Determine the [X, Y] coordinate at the center of the cell enclosing the given text.  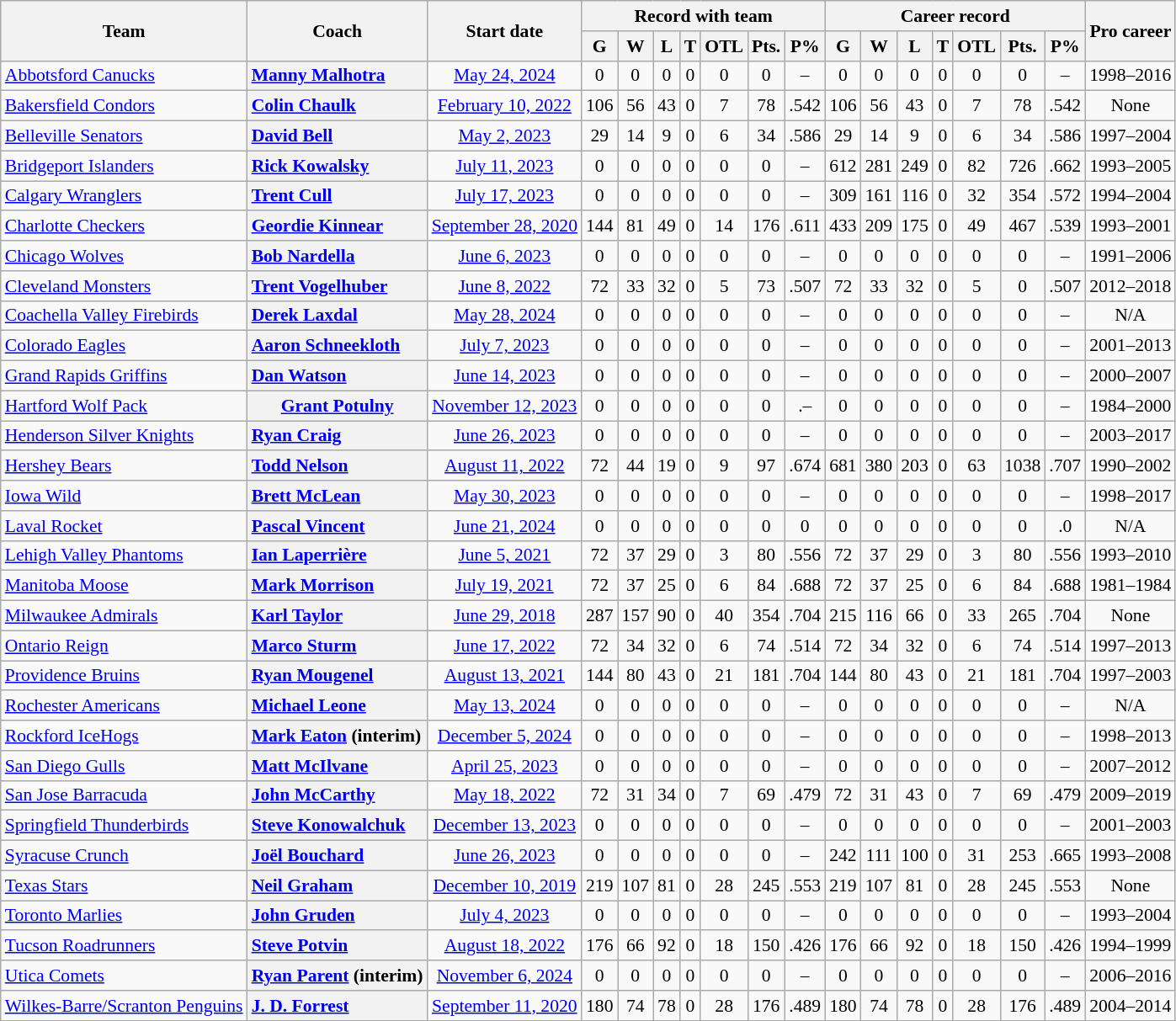
Laval Rocket [125, 526]
Matt McIlvane [338, 766]
August 18, 2022 [505, 946]
1993–2001 [1130, 226]
.– [805, 406]
Geordie Kinnear [338, 226]
Toronto Marlies [125, 916]
Henderson Silver Knights [125, 436]
November 6, 2024 [505, 976]
September 11, 2020 [505, 1006]
175 [914, 226]
July 17, 2023 [505, 196]
Ryan Parent (interim) [338, 976]
July 11, 2023 [505, 166]
1998–2013 [1130, 736]
Marco Sturm [338, 646]
J. D. Forrest [338, 1006]
Record with team [704, 16]
1993–2005 [1130, 166]
2009–2019 [1130, 795]
1993–2004 [1130, 916]
1981–1984 [1130, 586]
Career record [955, 16]
Bridgeport Islanders [125, 166]
Mark Morrison [338, 586]
November 12, 2023 [505, 406]
Providence Bruins [125, 676]
161 [879, 196]
February 10, 2022 [505, 106]
.539 [1065, 226]
249 [914, 166]
July 7, 2023 [505, 346]
19 [667, 466]
309 [843, 196]
97 [766, 466]
Springfield Thunderbirds [125, 826]
1994–2004 [1130, 196]
June 8, 2022 [505, 286]
1993–2010 [1130, 556]
June 29, 2018 [505, 616]
Colin Chaulk [338, 106]
Ian Laperrière [338, 556]
Pro career [1130, 30]
July 4, 2023 [505, 916]
265 [1022, 616]
1984–2000 [1130, 406]
Start date [505, 30]
April 25, 2023 [505, 766]
2000–2007 [1130, 376]
Colorado Eagles [125, 346]
.674 [805, 466]
Ryan Mougenel [338, 676]
203 [914, 466]
100 [914, 856]
Trent Vogelhuber [338, 286]
July 19, 2021 [505, 586]
253 [1022, 856]
2001–2013 [1130, 346]
Joël Bouchard [338, 856]
June 14, 2023 [505, 376]
Cleveland Monsters [125, 286]
December 13, 2023 [505, 826]
1997–2004 [1130, 136]
May 28, 2024 [505, 316]
1994–1999 [1130, 946]
Tucson Roadrunners [125, 946]
Derek Laxdal [338, 316]
Rockford IceHogs [125, 736]
111 [879, 856]
44 [636, 466]
380 [879, 466]
1990–2002 [1130, 466]
2012–2018 [1130, 286]
Grand Rapids Griffins [125, 376]
1997–2003 [1130, 676]
209 [879, 226]
December 10, 2019 [505, 885]
May 2, 2023 [505, 136]
Iowa Wild [125, 496]
1993–2008 [1130, 856]
Syracuse Crunch [125, 856]
1991–2006 [1130, 256]
June 21, 2024 [505, 526]
Coachella Valley Firebirds [125, 316]
467 [1022, 226]
.572 [1065, 196]
Abbotsford Canucks [125, 76]
May 30, 2023 [505, 496]
40 [724, 616]
82 [976, 166]
1038 [1022, 466]
73 [766, 286]
Calgary Wranglers [125, 196]
May 18, 2022 [505, 795]
157 [636, 616]
1998–2017 [1130, 496]
Utica Comets [125, 976]
Coach [338, 30]
287 [599, 616]
.707 [1065, 466]
Ontario Reign [125, 646]
Charlotte Checkers [125, 226]
2001–2003 [1130, 826]
Steve Konowalchuk [338, 826]
San Jose Barracuda [125, 795]
John McCarthy [338, 795]
Wilkes-Barre/Scranton Penguins [125, 1006]
433 [843, 226]
June 6, 2023 [505, 256]
Neil Graham [338, 885]
Mark Eaton (interim) [338, 736]
September 28, 2020 [505, 226]
Grant Potulny [338, 406]
.611 [805, 226]
Rick Kowalsky [338, 166]
Hartford Wolf Pack [125, 406]
Lehigh Valley Phantoms [125, 556]
Steve Potvin [338, 946]
May 24, 2024 [505, 76]
Aaron Schneekloth [338, 346]
David Bell [338, 136]
1997–2013 [1130, 646]
Milwaukee Admirals [125, 616]
Ryan Craig [338, 436]
612 [843, 166]
Rochester Americans [125, 706]
726 [1022, 166]
.662 [1065, 166]
Karl Taylor [338, 616]
Bob Nardella [338, 256]
215 [843, 616]
John Gruden [338, 916]
90 [667, 616]
December 5, 2024 [505, 736]
Belleville Senators [125, 136]
2007–2012 [1130, 766]
June 17, 2022 [505, 646]
1998–2016 [1130, 76]
63 [976, 466]
Brett McLean [338, 496]
August 11, 2022 [505, 466]
June 5, 2021 [505, 556]
2006–2016 [1130, 976]
.665 [1065, 856]
Bakersfield Condors [125, 106]
Texas Stars [125, 885]
May 13, 2024 [505, 706]
San Diego Gulls [125, 766]
2003–2017 [1130, 436]
August 13, 2021 [505, 676]
Chicago Wolves [125, 256]
Trent Cull [338, 196]
2004–2014 [1130, 1006]
Hershey Bears [125, 466]
681 [843, 466]
242 [843, 856]
Manny Malhotra [338, 76]
Todd Nelson [338, 466]
Pascal Vincent [338, 526]
Michael Leone [338, 706]
Dan Watson [338, 376]
Team [125, 30]
Manitoba Moose [125, 586]
.0 [1065, 526]
281 [879, 166]
